Find where the given text appears and provide that cell's center as (x, y) coordinate. 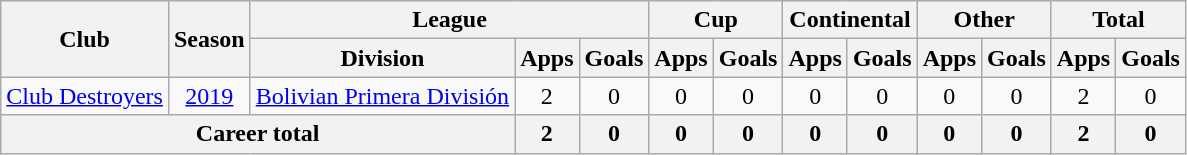
2019 (209, 96)
Career total (258, 134)
Other (984, 20)
Club Destroyers (85, 96)
Total (1118, 20)
Continental (850, 20)
Club (85, 39)
Division (382, 58)
Season (209, 39)
Bolivian Primera División (382, 96)
Cup (716, 20)
League (450, 20)
